Output the (X, Y) coordinate of the center of the cell containing the given text.  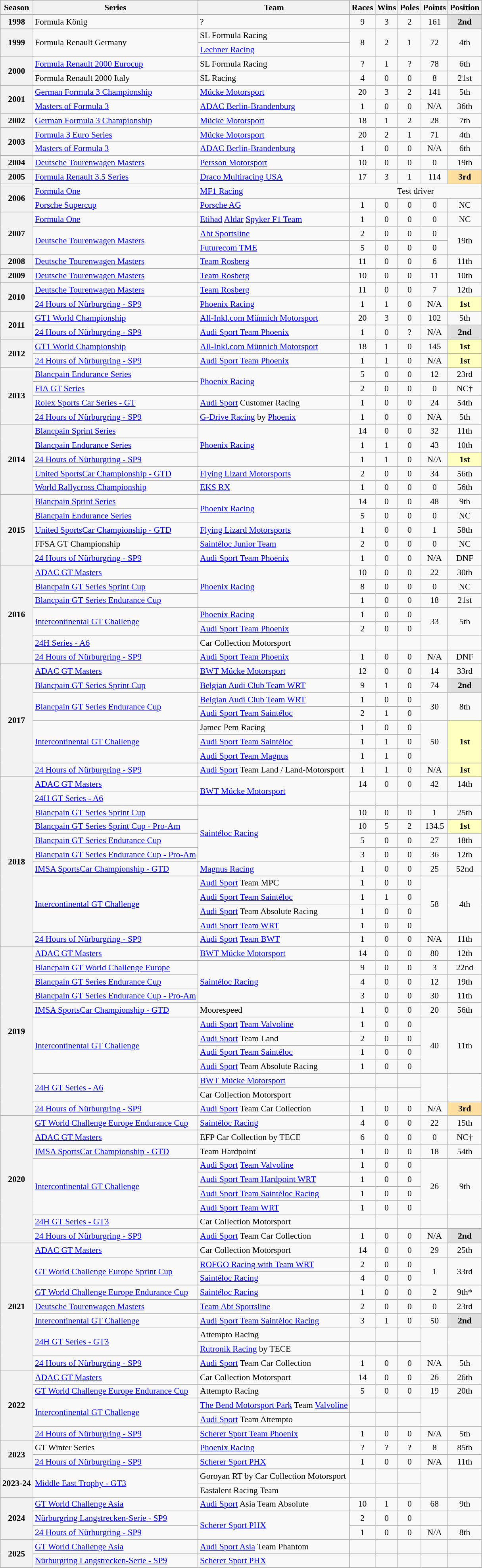
Moorespeed (274, 1010)
25 (434, 869)
Blancpain GT Series Sprint Cup - Pro-Am (115, 826)
2000 (17, 71)
145 (434, 346)
Draco Multiracing USA (274, 177)
Middle East Trophy - GT3 (115, 1483)
ROFGO Racing with Team WRT (274, 1264)
Abt Sportsline (274, 233)
2011 (17, 325)
42 (434, 784)
Formula Renault 3.5 Series (115, 177)
2015 (17, 530)
2004 (17, 163)
2013 (17, 396)
30th (465, 572)
71 (434, 135)
2002 (17, 120)
43 (434, 446)
28 (434, 120)
17 (363, 177)
Audi Sport Customer Racing (274, 403)
Formula Renault Germany (115, 43)
Formula König (115, 22)
9th* (465, 1293)
G-Drive Racing by Phoenix (274, 417)
Test driver (416, 191)
19 (434, 1391)
26th (465, 1377)
161 (434, 22)
SL Racing (274, 78)
2022 (17, 1405)
7 (434, 290)
EFP Car Collection by TECE (274, 1137)
27 (434, 841)
33 (434, 621)
36 (434, 855)
2006 (17, 198)
Rolex Sports Car Series - GT (115, 403)
1999 (17, 43)
2003 (17, 142)
2001 (17, 99)
Magnus Racing (274, 869)
Audi Sport Team Attempto (274, 1420)
Team (274, 8)
MF1 Racing (274, 191)
58 (434, 904)
141 (434, 92)
FIA GT Series (115, 389)
Rutronik Racing by TECE (274, 1349)
2016 (17, 614)
Porsche AG (274, 205)
2021 (17, 1306)
FFSA GT Championship (115, 544)
40 (434, 1045)
Scherer Sport Team Phoenix (274, 1434)
20th (465, 1391)
2023-24 (17, 1483)
15th (465, 1123)
Persson Motorsport (274, 163)
GT Winter Series (115, 1448)
Goroyan RT by Car Collection Motorsport (274, 1476)
GT World Challenge Europe Sprint Cup (115, 1272)
2023 (17, 1455)
114 (434, 177)
Eastalent Racing Team (274, 1490)
Team Hardpoint (274, 1151)
34 (434, 474)
85th (465, 1448)
Formula Renault 2000 Italy (115, 78)
2018 (17, 862)
22nd (465, 968)
2007 (17, 234)
EKS RX (274, 488)
74 (434, 685)
52nd (465, 869)
Wins (387, 8)
2012 (17, 354)
7th (465, 120)
Audi Sport Team Magnus (274, 756)
Saintéloc Junior Team (274, 544)
24H Series - A6 (115, 643)
Formula 3 Euro Series (115, 135)
102 (434, 318)
2008 (17, 262)
Etihad Aldar Spyker F1 Team (274, 220)
2020 (17, 1180)
2024 (17, 1518)
134.5 (434, 826)
2025 (17, 1554)
Season (17, 8)
24 (434, 403)
18th (465, 841)
Lechner Racing (274, 50)
World Rallycross Championship (115, 488)
Races (363, 8)
Audi Sport Asia Team Absolute (274, 1504)
Position (465, 8)
2017 (17, 721)
Audi Sport Team MPC (274, 883)
Futurecom TME (274, 248)
Audi Sport Team Land (274, 1038)
Jamec Pem Racing (274, 728)
48 (434, 502)
32 (434, 431)
Formula Renault 2000 Eurocup (115, 64)
Poles (409, 8)
Audi Sport Team Land / Land-Motorsport (274, 770)
80 (434, 954)
2010 (17, 297)
Audi Sport Team Hardpoint WRT (274, 1180)
2014 (17, 459)
14th (465, 784)
The Bend Motorsport Park Team Valvoline (274, 1405)
Series (115, 8)
36th (465, 107)
68 (434, 1504)
Team Abt Sportsline (274, 1307)
Audi Sport Asia Team Phantom (274, 1547)
Porsche Supercup (115, 205)
2019 (17, 1031)
72 (434, 43)
78 (434, 64)
2009 (17, 276)
58th (465, 530)
Blancpain GT World Challenge Europe (115, 968)
2005 (17, 177)
1998 (17, 22)
Points (434, 8)
Audi Sport Team BWT (274, 939)
29 (434, 1250)
